Identify which cell holds the provided text, then report its [X, Y] central coordinate. 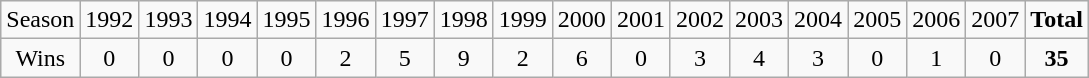
Season [40, 20]
2007 [996, 20]
1 [936, 58]
1999 [522, 20]
1995 [286, 20]
1993 [168, 20]
Total [1057, 20]
6 [582, 58]
2001 [640, 20]
Wins [40, 58]
2006 [936, 20]
2003 [758, 20]
4 [758, 58]
1994 [228, 20]
2004 [818, 20]
1992 [110, 20]
1996 [346, 20]
2002 [700, 20]
5 [404, 58]
1998 [464, 20]
35 [1057, 58]
2005 [878, 20]
1997 [404, 20]
2000 [582, 20]
9 [464, 58]
